Return the [x, y] coordinate for the center point of the cell that contains the specified text.  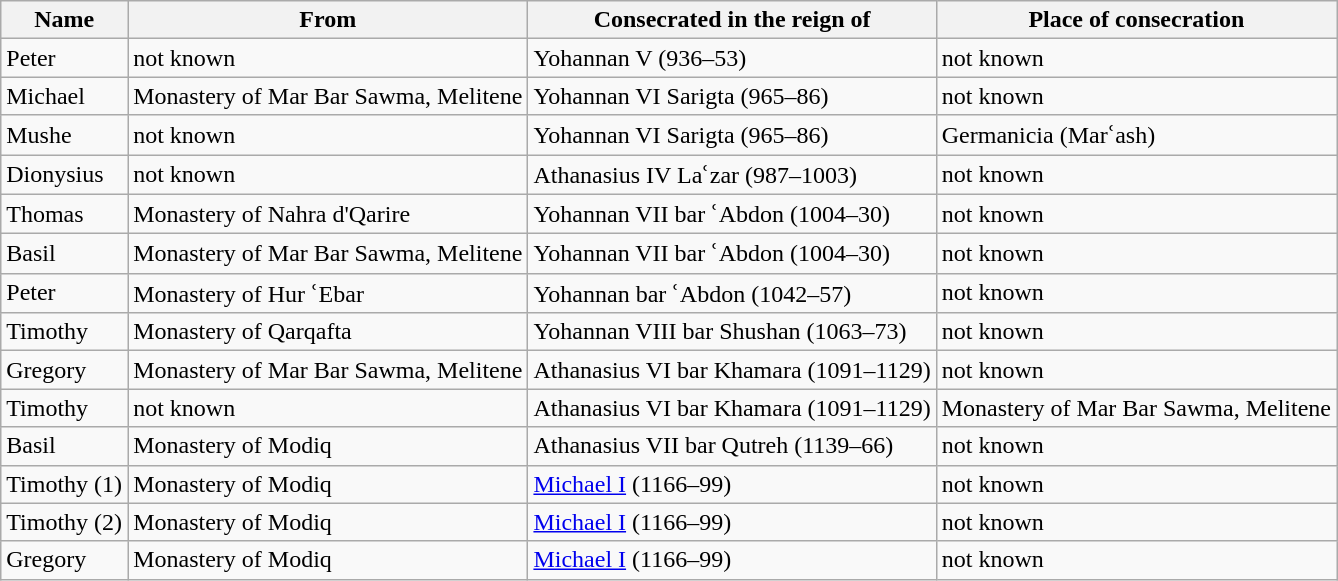
Yohannan bar ʿAbdon (1042–57) [732, 293]
Michael [64, 96]
Athanasius IV Laʿzar (987–1003) [732, 174]
Monastery of Hur ʿEbar [328, 293]
Name [64, 20]
Place of consecration [1136, 20]
From [328, 20]
Athanasius VII bar Qutreh (1139–66) [732, 446]
Mushe [64, 135]
Monastery of Nahra d'Qarire [328, 214]
Thomas [64, 214]
Consecrated in the reign of [732, 20]
Dionysius [64, 174]
Germanicia (Marʿash) [1136, 135]
Timothy (1) [64, 484]
Yohannan V (936–53) [732, 58]
Timothy (2) [64, 522]
Monastery of Qarqafta [328, 332]
Yohannan VIII bar Shushan (1063–73) [732, 332]
